Extract the (x, y) coordinate from the center of the cell holding the provided text.  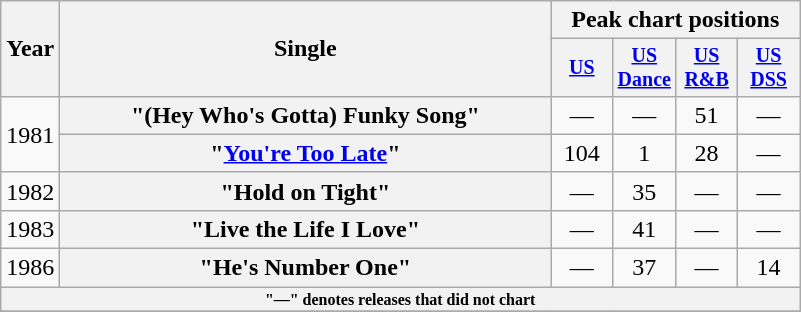
"Hold on Tight" (306, 191)
1983 (30, 229)
"He's Number One" (306, 268)
41 (644, 229)
Year (30, 49)
37 (644, 268)
1986 (30, 268)
"You're Too Late" (306, 153)
US Dance (644, 68)
US DSS (769, 68)
Peak chart positions (676, 20)
51 (707, 115)
14 (769, 268)
35 (644, 191)
"—" denotes releases that did not chart (400, 299)
1 (644, 153)
1982 (30, 191)
US R&B (707, 68)
28 (707, 153)
"(Hey Who's Gotta) Funky Song" (306, 115)
104 (582, 153)
1981 (30, 134)
US (582, 68)
"Live the Life I Love" (306, 229)
Single (306, 49)
